Detect which cell encompasses the target text, then output its (x, y) center coordinate. 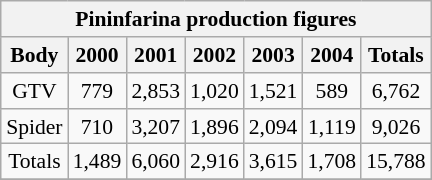
Body (34, 55)
6,762 (396, 91)
2001 (156, 55)
1,119 (332, 126)
710 (98, 126)
3,207 (156, 126)
3,615 (274, 162)
1,020 (214, 91)
2,916 (214, 162)
15,788 (396, 162)
2003 (274, 55)
Pininfarina production figures (216, 19)
Spider (34, 126)
589 (332, 91)
2000 (98, 55)
779 (98, 91)
2,853 (156, 91)
1,521 (274, 91)
2004 (332, 55)
1,708 (332, 162)
2002 (214, 55)
6,060 (156, 162)
1,489 (98, 162)
2,094 (274, 126)
9,026 (396, 126)
1,896 (214, 126)
GTV (34, 91)
